Extract the [X, Y] coordinate from the center of the cell holding the provided text.  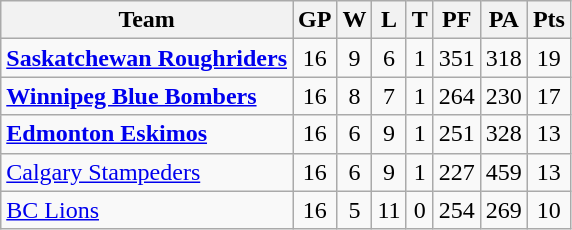
PA [504, 20]
351 [456, 58]
GP [315, 20]
T [420, 20]
19 [548, 58]
Pts [548, 20]
459 [504, 172]
8 [354, 96]
5 [354, 210]
Calgary Stampeders [147, 172]
11 [389, 210]
Team [147, 20]
L [389, 20]
BC Lions [147, 210]
Edmonton Eskimos [147, 134]
PF [456, 20]
10 [548, 210]
W [354, 20]
7 [389, 96]
251 [456, 134]
17 [548, 96]
264 [456, 96]
269 [504, 210]
227 [456, 172]
0 [420, 210]
318 [504, 58]
254 [456, 210]
Winnipeg Blue Bombers [147, 96]
230 [504, 96]
328 [504, 134]
Saskatchewan Roughriders [147, 58]
